Locate the cell with the specified text and output its [X, Y] center coordinate. 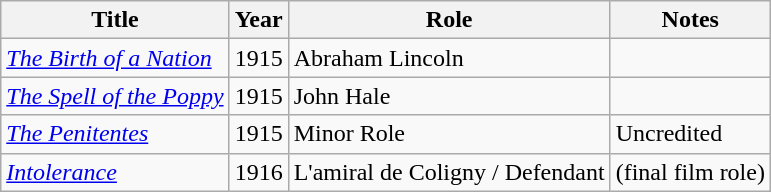
Abraham Lincoln [449, 58]
Uncredited [690, 134]
Year [258, 20]
Role [449, 20]
The Birth of a Nation [115, 58]
Notes [690, 20]
(final film role) [690, 172]
1916 [258, 172]
The Penitentes [115, 134]
L'amiral de Coligny / Defendant [449, 172]
John Hale [449, 96]
The Spell of the Poppy [115, 96]
Title [115, 20]
Minor Role [449, 134]
Intolerance [115, 172]
